Return the [x, y] coordinate for the center point of the cell that contains the specified text.  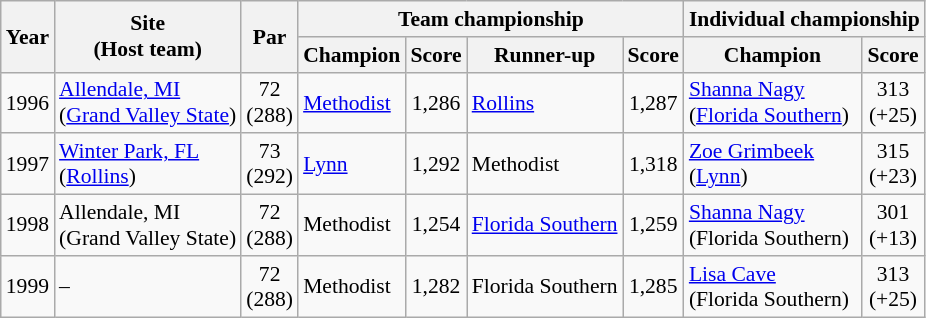
1999 [28, 286]
1,254 [436, 226]
1,318 [654, 164]
Rollins [545, 102]
1996 [28, 102]
Winter Park, FL(Rollins) [148, 164]
1,286 [436, 102]
Individual championship [804, 19]
Par [270, 36]
Team championship [491, 19]
1,287 [654, 102]
1998 [28, 226]
Site(Host team) [148, 36]
Zoe Grimbeek(Lynn) [772, 164]
301(+13) [893, 226]
Lynn [352, 164]
1,282 [436, 286]
Runner-up [545, 55]
315(+23) [893, 164]
1,285 [654, 286]
Year [28, 36]
73(292) [270, 164]
1,292 [436, 164]
1997 [28, 164]
– [148, 286]
1,259 [654, 226]
Lisa Cave(Florida Southern) [772, 286]
